Pinpoint the cell where the given text exists, returning its [x, y] midpoint coordinate. 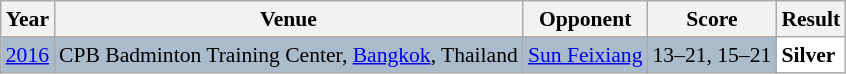
2016 [28, 55]
Silver [810, 55]
Opponent [586, 19]
Venue [288, 19]
Sun Feixiang [586, 55]
Result [810, 19]
Year [28, 19]
CPB Badminton Training Center, Bangkok, Thailand [288, 55]
13–21, 15–21 [712, 55]
Score [712, 19]
